Extract the [x, y] coordinate from the center of the cell holding the provided text.  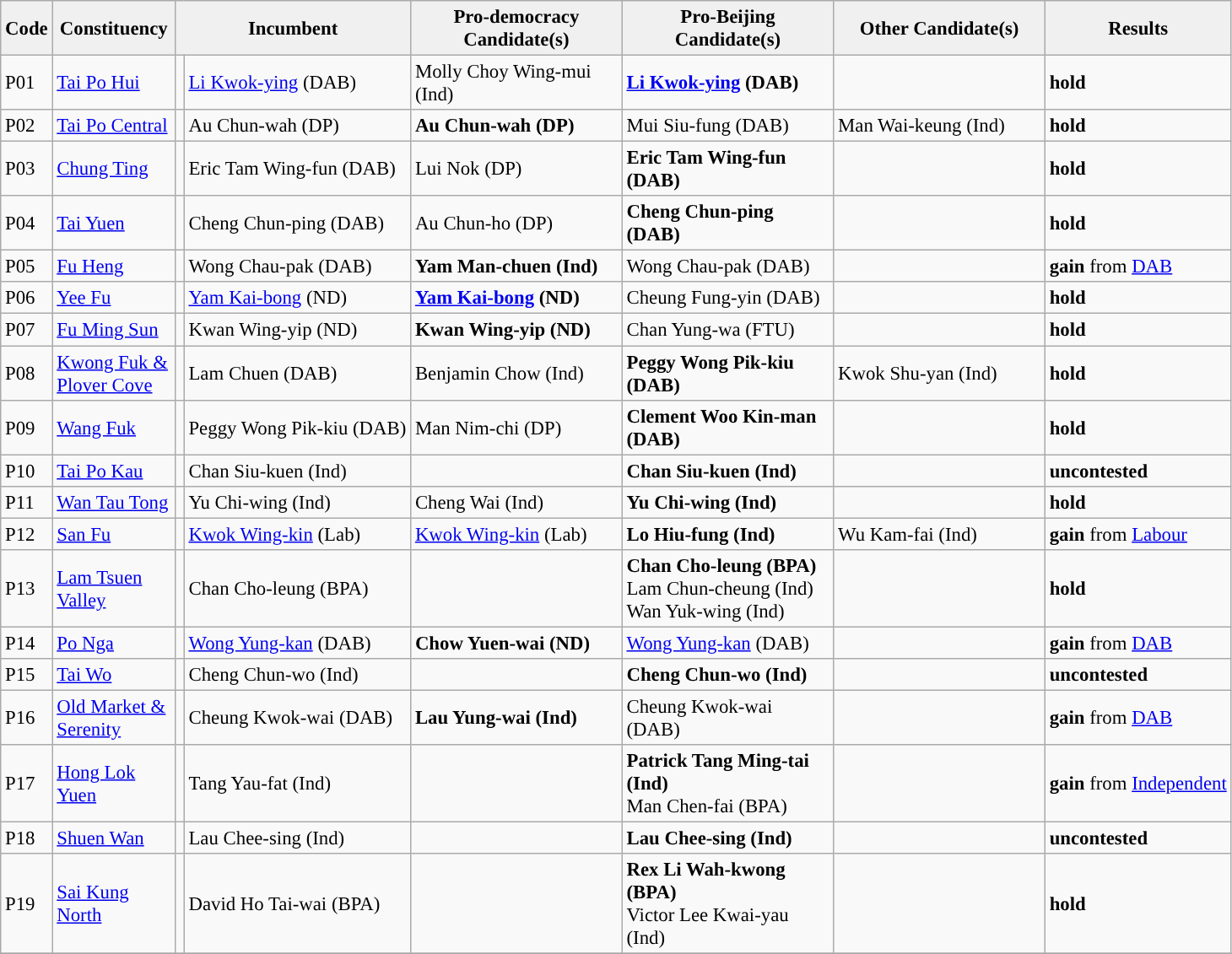
Cheng Wai (Ind) [516, 502]
Pro-Beijing Candidate(s) [727, 29]
Lam Chuen (DAB) [297, 373]
Patrick Tang Ming-tai (Ind)Man Chen-fai (BPA) [727, 784]
P07 [27, 330]
Chan Yung-wa (FTU) [727, 330]
David Ho Tai-wai (BPA) [297, 904]
Yee Fu [114, 298]
gain from Independent [1137, 784]
P12 [27, 534]
P02 [27, 126]
Tang Yau-fat (Ind) [297, 784]
Shuen Wan [114, 838]
Lam Tsuen Valley [114, 589]
Lau Yung-wai (Ind) [516, 717]
P04 [27, 223]
Au Chun-ho (DP) [516, 223]
Chan Cho-leung (BPA) [297, 589]
P15 [27, 675]
P18 [27, 838]
Yam Man-chuen (Ind) [516, 267]
gain from Labour [1137, 534]
Clement Woo Kin-man (DAB) [727, 427]
Tai Po Central [114, 126]
Wang Fuk [114, 427]
Kwok Shu-yan (Ind) [940, 373]
Chow Yuen-wai (ND) [516, 643]
P03 [27, 169]
Kwong Fuk & Plover Cove [114, 373]
Cheung Fung-yin (DAB) [727, 298]
Mui Siu-fung (DAB) [727, 126]
P06 [27, 298]
Sai Kung North [114, 904]
Benjamin Chow (Ind) [516, 373]
Code [27, 29]
P01 [27, 83]
Wan Tau Tong [114, 502]
Rex Li Wah-kwong (BPA)Victor Lee Kwai-yau (Ind) [727, 904]
P17 [27, 784]
P14 [27, 643]
Chan Cho-leung (BPA) Lam Chun-cheung (Ind)Wan Yuk-wing (Ind) [727, 589]
Fu Heng [114, 267]
Hong Lok Yuen [114, 784]
Lui Nok (DP) [516, 169]
Man Wai-keung (Ind) [940, 126]
San Fu [114, 534]
Tai Wo [114, 675]
Incumbent [294, 29]
Tai Yuen [114, 223]
P16 [27, 717]
P08 [27, 373]
Pro-democracy Candidate(s) [516, 29]
Po Nga [114, 643]
P05 [27, 267]
Other Candidate(s) [940, 29]
P11 [27, 502]
P13 [27, 589]
Tai Po Kau [114, 471]
Lo Hiu-fung (Ind) [727, 534]
Molly Choy Wing-mui (Ind) [516, 83]
P10 [27, 471]
Tai Po Hui [114, 83]
Constituency [114, 29]
Results [1137, 29]
Chung Ting [114, 169]
P19 [27, 904]
Fu Ming Sun [114, 330]
P09 [27, 427]
Wu Kam-fai (Ind) [940, 534]
Man Nim-chi (DP) [516, 427]
Old Market & Serenity [114, 717]
